Pinpoint the cell where the given text exists, returning its (X, Y) midpoint coordinate. 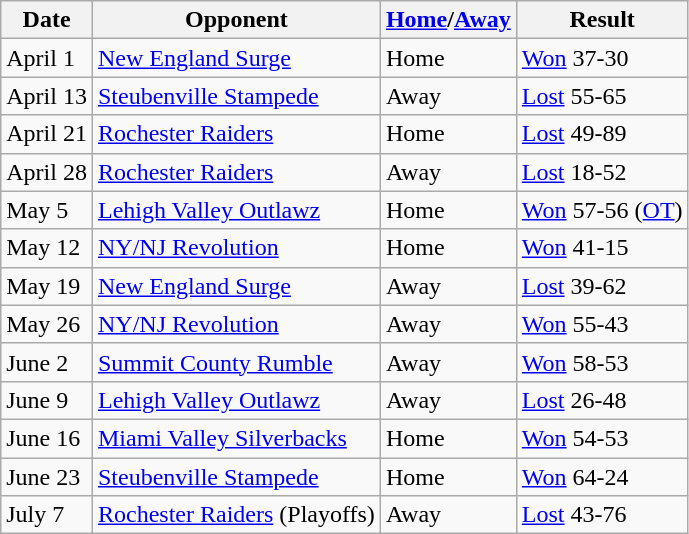
Won 64-24 (602, 477)
Miami Valley Silverbacks (236, 438)
June 23 (47, 477)
Won 37-30 (602, 58)
May 5 (47, 210)
Lost 18-52 (602, 172)
Won 55-43 (602, 324)
Summit County Rumble (236, 362)
April 28 (47, 172)
July 7 (47, 515)
Lost 43-76 (602, 515)
Won 41-15 (602, 248)
Lost 49-89 (602, 134)
Won 58-53 (602, 362)
Home/Away (448, 20)
Lost 26-48 (602, 400)
April 1 (47, 58)
Rochester Raiders (Playoffs) (236, 515)
May 12 (47, 248)
June 9 (47, 400)
Won 54-53 (602, 438)
April 21 (47, 134)
May 26 (47, 324)
Lost 55-65 (602, 96)
Opponent (236, 20)
Won 57-56 (OT) (602, 210)
June 2 (47, 362)
May 19 (47, 286)
June 16 (47, 438)
Result (602, 20)
April 13 (47, 96)
Date (47, 20)
Lost 39-62 (602, 286)
